Search for the cell housing the specified text and yield its [X, Y] center coordinate. 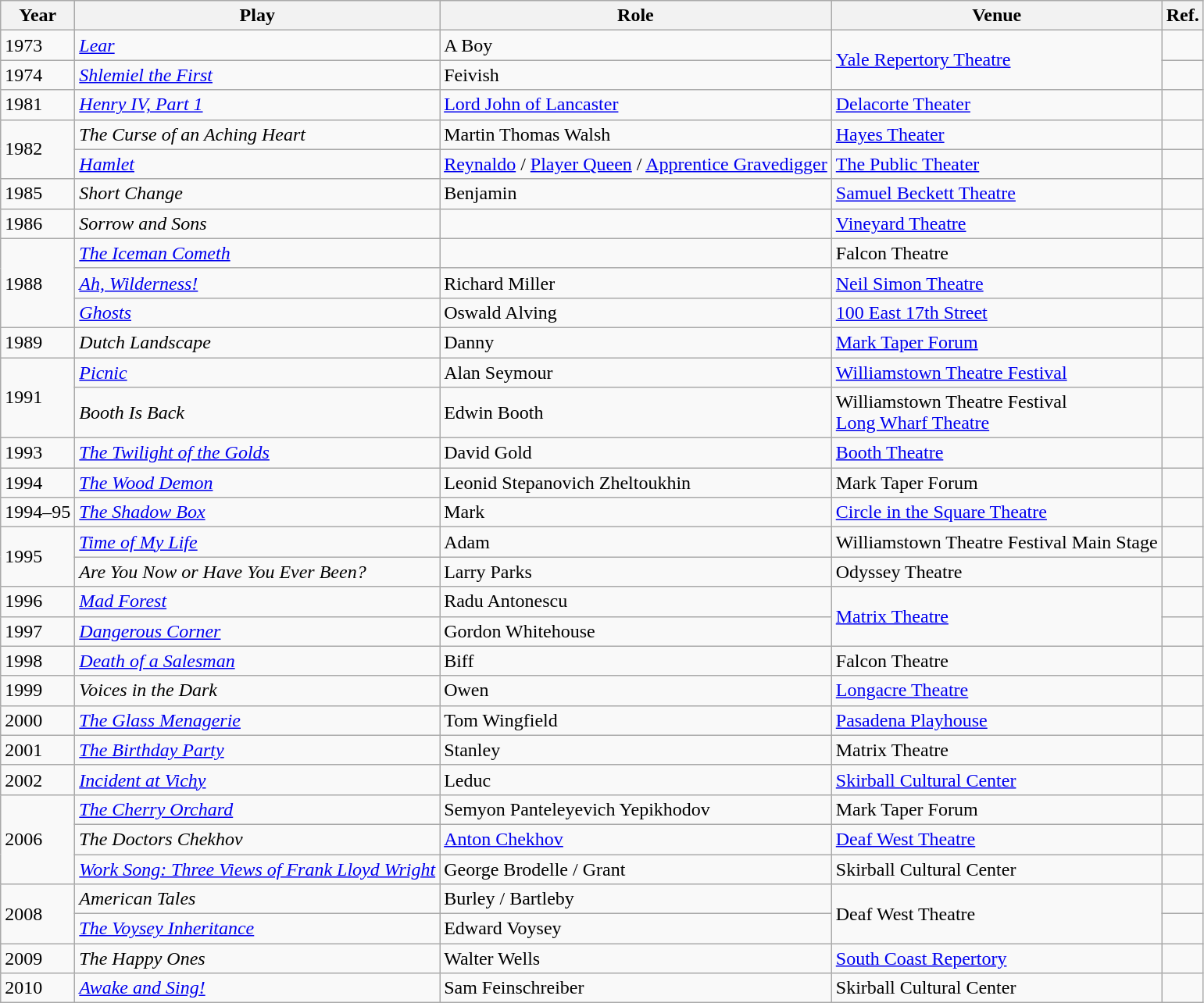
1973 [38, 45]
Sam Feinschreiber [636, 988]
Longacre Theatre [997, 691]
Role [636, 16]
Anton Chekhov [636, 839]
The Twilight of the Golds [258, 453]
The Wood Demon [258, 483]
1999 [38, 691]
Incident at Vichy [258, 780]
Mark [636, 512]
Odyssey Theatre [997, 572]
Burley / Bartleby [636, 899]
Short Change [258, 194]
American Tales [258, 899]
1974 [38, 75]
Venue [997, 16]
2009 [38, 958]
Richard Miller [636, 283]
Time of My Life [258, 542]
Ah, Wilderness! [258, 283]
Williamstown Theatre Festival [997, 373]
1986 [38, 223]
Feivish [636, 75]
Danny [636, 342]
Leonid Stepanovich Zheltoukhin [636, 483]
Picnic [258, 373]
The Shadow Box [258, 512]
Owen [636, 691]
2008 [38, 914]
Play [258, 16]
1996 [38, 601]
Dangerous Corner [258, 631]
Dutch Landscape [258, 342]
Biff [636, 661]
The Curse of an Aching Heart [258, 134]
Booth Theatre [997, 453]
The Public Theater [997, 164]
The Birthday Party [258, 750]
The Voysey Inheritance [258, 929]
Yale Repertory Theatre [997, 60]
Samuel Beckett Theatre [997, 194]
Edwin Booth [636, 412]
George Brodelle / Grant [636, 869]
Ref. [1183, 16]
2000 [38, 720]
Williamstown Theatre FestivalLong Wharf Theatre [997, 412]
Are You Now or Have You Ever Been? [258, 572]
Voices in the Dark [258, 691]
Reynaldo / Player Queen / Apprentice Gravedigger [636, 164]
Neil Simon Theatre [997, 283]
The Glass Menagerie [258, 720]
South Coast Repertory [997, 958]
1995 [38, 557]
Hayes Theater [997, 134]
Pasadena Playhouse [997, 720]
Larry Parks [636, 572]
Adam [636, 542]
Lord John of Lancaster [636, 105]
Benjamin [636, 194]
Work Song: Three Views of Frank Lloyd Wright [258, 869]
Mad Forest [258, 601]
2006 [38, 839]
Oswald Alving [636, 312]
1998 [38, 661]
1989 [38, 342]
A Boy [636, 45]
Death of a Salesman [258, 661]
2001 [38, 750]
Lear [258, 45]
Hamlet [258, 164]
Semyon Panteleyevich Yepikhodov [636, 809]
David Gold [636, 453]
Martin Thomas Walsh [636, 134]
Henry IV, Part 1 [258, 105]
1988 [38, 283]
The Doctors Chekhov [258, 839]
1994 [38, 483]
1993 [38, 453]
Booth Is Back [258, 412]
2002 [38, 780]
Shlemiel the First [258, 75]
Circle in the Square Theatre [997, 512]
1991 [38, 398]
Year [38, 16]
Radu Antonescu [636, 601]
Delacorte Theater [997, 105]
1981 [38, 105]
The Cherry Orchard [258, 809]
100 East 17th Street [997, 312]
Alan Seymour [636, 373]
Leduc [636, 780]
1994–95 [38, 512]
Sorrow and Sons [258, 223]
Stanley [636, 750]
The Iceman Cometh [258, 253]
Walter Wells [636, 958]
1985 [38, 194]
1997 [38, 631]
Gordon Whitehouse [636, 631]
2010 [38, 988]
Ghosts [258, 312]
1982 [38, 149]
Edward Voysey [636, 929]
Williamstown Theatre Festival Main Stage [997, 542]
Vineyard Theatre [997, 223]
The Happy Ones [258, 958]
Tom Wingfield [636, 720]
Awake and Sing! [258, 988]
